Return (x, y) of the center of cell containing provided text 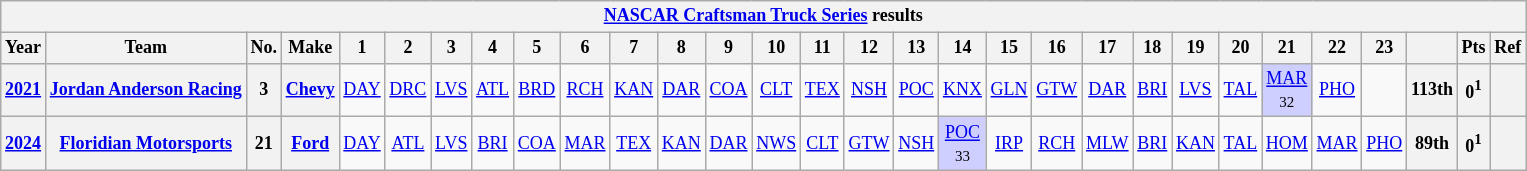
Pts (1474, 48)
2 (408, 48)
1 (362, 48)
BRD (536, 90)
11 (823, 48)
Year (24, 48)
15 (1009, 48)
16 (1057, 48)
10 (776, 48)
No. (264, 48)
DRC (408, 90)
17 (1108, 48)
Make (310, 48)
12 (869, 48)
GLN (1009, 90)
Team (146, 48)
8 (681, 48)
MAR32 (1288, 90)
POC (916, 90)
Jordan Anderson Racing (146, 90)
NASCAR Craftsman Truck Series results (764, 16)
4 (493, 48)
MLW (1108, 144)
89th (1432, 144)
Chevy (310, 90)
2024 (24, 144)
NWS (776, 144)
18 (1152, 48)
IRP (1009, 144)
22 (1337, 48)
14 (963, 48)
19 (1196, 48)
20 (1240, 48)
HOM (1288, 144)
23 (1384, 48)
5 (536, 48)
POC33 (963, 144)
7 (634, 48)
13 (916, 48)
9 (728, 48)
Floridian Motorsports (146, 144)
113th (1432, 90)
6 (585, 48)
Ford (310, 144)
Ref (1508, 48)
KNX (963, 90)
2021 (24, 90)
